Locate the cell with the specified text and output its (x, y) center coordinate. 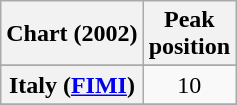
Italy (FIMI) (72, 85)
Chart (2002) (72, 34)
10 (189, 85)
Peakposition (189, 34)
